Find where the given text appears and provide that cell's center as (x, y) coordinate. 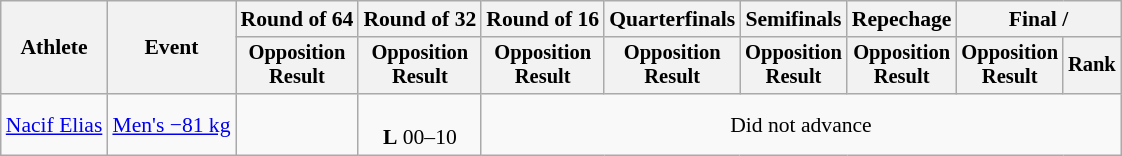
Round of 32 (420, 19)
Semifinals (794, 19)
Nacif Elias (54, 124)
Repechage (902, 19)
Men's −81 kg (171, 124)
Did not advance (800, 124)
L 00–10 (420, 124)
Final / (1038, 19)
Round of 16 (542, 19)
Round of 64 (298, 19)
Quarterfinals (672, 19)
Event (171, 48)
Rank (1092, 66)
Athlete (54, 48)
